Search for the cell housing the specified text and yield its [x, y] center coordinate. 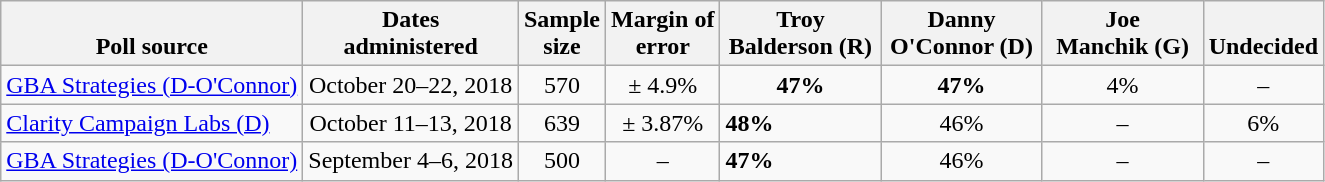
4% [1122, 85]
September 4–6, 2018 [411, 161]
Margin oferror [663, 34]
Samplesize [562, 34]
October 20–22, 2018 [411, 85]
± 4.9% [663, 85]
6% [1263, 123]
DannyO'Connor (D) [962, 34]
TroyBalderson (R) [800, 34]
JoeManchik (G) [1122, 34]
570 [562, 85]
± 3.87% [663, 123]
Datesadministered [411, 34]
48% [800, 123]
Poll source [152, 34]
Clarity Campaign Labs (D) [152, 123]
639 [562, 123]
October 11–13, 2018 [411, 123]
500 [562, 161]
Undecided [1263, 34]
